Return [X, Y] of the center of cell containing provided text 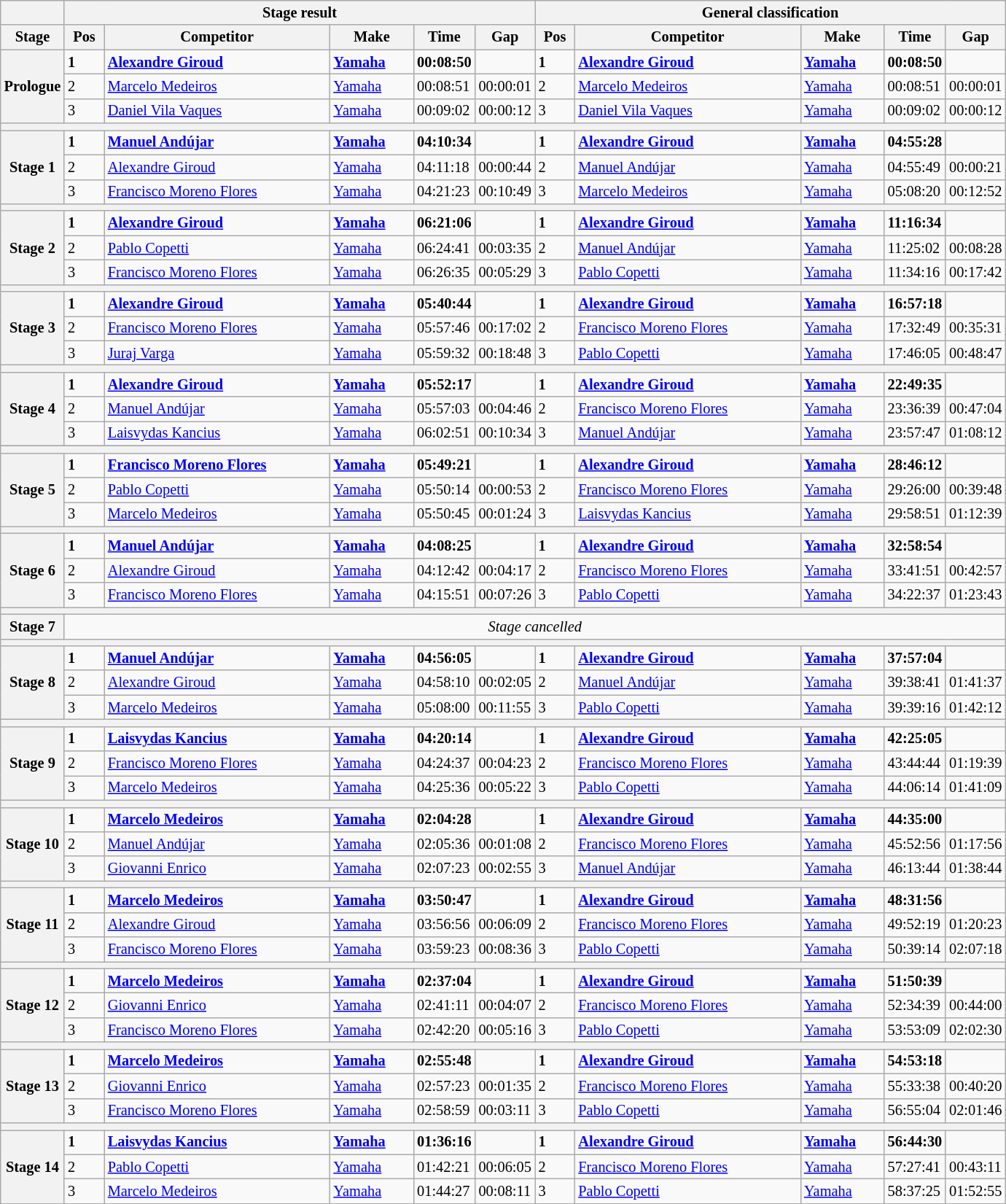
06:21:06 [444, 223]
04:21:23 [444, 192]
00:01:24 [505, 514]
01:52:55 [975, 1191]
06:02:51 [444, 433]
02:37:04 [444, 981]
05:50:45 [444, 514]
00:10:34 [505, 433]
Stage 3 [32, 328]
01:38:44 [975, 869]
Stage 4 [32, 408]
00:17:02 [505, 328]
02:07:23 [444, 869]
06:24:41 [444, 248]
29:58:51 [915, 514]
Stage [32, 37]
00:10:49 [505, 192]
44:35:00 [915, 820]
02:57:23 [444, 1086]
04:15:51 [444, 595]
00:12:52 [975, 192]
00:05:29 [505, 272]
01:36:16 [444, 1142]
04:56:05 [444, 658]
02:05:36 [444, 844]
58:37:25 [915, 1191]
00:00:44 [505, 167]
Stage 11 [32, 925]
04:10:34 [444, 142]
00:07:26 [505, 595]
01:12:39 [975, 514]
01:08:12 [975, 433]
23:57:47 [915, 433]
56:44:30 [915, 1142]
00:42:57 [975, 570]
00:04:07 [505, 1006]
17:46:05 [915, 353]
39:39:16 [915, 707]
00:01:08 [505, 844]
00:17:42 [975, 272]
00:08:11 [505, 1191]
Stage 12 [32, 1005]
03:50:47 [444, 900]
48:31:56 [915, 900]
General classification [771, 12]
01:42:21 [444, 1167]
00:02:55 [505, 869]
05:08:20 [915, 192]
02:58:59 [444, 1111]
00:00:21 [975, 167]
00:47:04 [975, 409]
05:08:00 [444, 707]
05:50:14 [444, 489]
22:49:35 [915, 384]
44:06:14 [915, 788]
16:57:18 [915, 304]
50:39:14 [915, 949]
53:53:09 [915, 1030]
00:06:05 [505, 1167]
03:59:23 [444, 949]
02:01:46 [975, 1111]
00:04:17 [505, 570]
00:04:23 [505, 764]
39:38:41 [915, 683]
01:23:43 [975, 595]
00:18:48 [505, 353]
00:02:05 [505, 683]
00:40:20 [975, 1086]
00:08:28 [975, 248]
Stage 10 [32, 844]
55:33:38 [915, 1086]
Stage 7 [32, 626]
00:03:11 [505, 1111]
00:05:22 [505, 788]
04:55:49 [915, 167]
02:07:18 [975, 949]
01:41:09 [975, 788]
06:26:35 [444, 272]
01:42:12 [975, 707]
04:20:14 [444, 739]
Stage 2 [32, 248]
02:41:11 [444, 1006]
04:25:36 [444, 788]
42:25:05 [915, 739]
Prologue [32, 86]
00:08:36 [505, 949]
56:55:04 [915, 1111]
00:39:48 [975, 489]
01:17:56 [975, 844]
Stage 1 [32, 166]
04:11:18 [444, 167]
02:04:28 [444, 820]
Stage cancelled [535, 626]
04:12:42 [444, 570]
00:04:46 [505, 409]
Stage 8 [32, 683]
05:40:44 [444, 304]
28:46:12 [915, 465]
17:32:49 [915, 328]
02:42:20 [444, 1030]
37:57:04 [915, 658]
Stage 5 [32, 490]
52:34:39 [915, 1006]
04:08:25 [444, 545]
49:52:19 [915, 925]
01:41:37 [975, 683]
00:48:47 [975, 353]
02:55:48 [444, 1061]
00:05:16 [505, 1030]
05:57:03 [444, 409]
54:53:18 [915, 1061]
51:50:39 [915, 981]
00:06:09 [505, 925]
34:22:37 [915, 595]
01:44:27 [444, 1191]
Stage 9 [32, 763]
57:27:41 [915, 1167]
05:52:17 [444, 384]
05:57:46 [444, 328]
00:11:55 [505, 707]
29:26:00 [915, 489]
Stage 14 [32, 1167]
00:43:11 [975, 1167]
11:16:34 [915, 223]
01:19:39 [975, 764]
05:49:21 [444, 465]
Juraj Varga [217, 353]
00:03:35 [505, 248]
11:34:16 [915, 272]
00:01:35 [505, 1086]
03:56:56 [444, 925]
43:44:44 [915, 764]
Stage 13 [32, 1085]
01:20:23 [975, 925]
00:35:31 [975, 328]
33:41:51 [915, 570]
Stage result [300, 12]
05:59:32 [444, 353]
02:02:30 [975, 1030]
04:55:28 [915, 142]
23:36:39 [915, 409]
00:44:00 [975, 1006]
00:00:53 [505, 489]
Stage 6 [32, 570]
11:25:02 [915, 248]
04:58:10 [444, 683]
04:24:37 [444, 764]
45:52:56 [915, 844]
46:13:44 [915, 869]
32:58:54 [915, 545]
